Find where the given text appears and provide that cell's center as [x, y] coordinate. 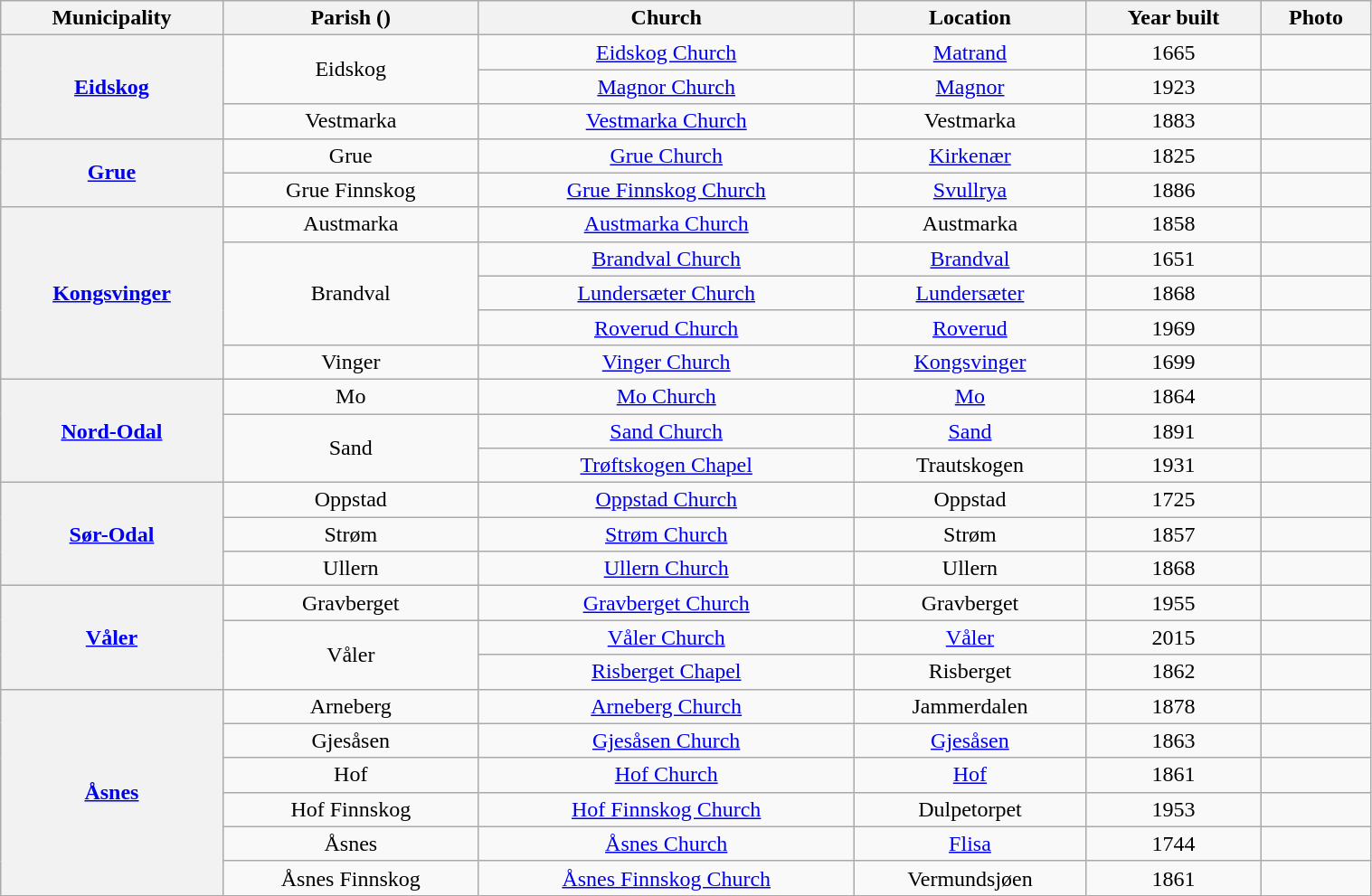
Strøm Church [666, 534]
1744 [1174, 844]
Vestmarka Church [666, 121]
Grue Finnskog [351, 190]
Nord-Odal [112, 430]
Municipality [112, 18]
Dulpetorpet [970, 809]
Sand Church [666, 431]
Parish () [351, 18]
Brandval Church [666, 259]
Gravberget Church [666, 603]
1923 [1174, 87]
Hof Finnskog [351, 809]
Roverud [970, 327]
Grue Finnskog Church [666, 190]
1931 [1174, 466]
Vinger Church [666, 362]
Magnor [970, 87]
Arneberg Church [666, 706]
1858 [1174, 224]
Austmarka Church [666, 224]
Sør-Odal [112, 534]
1863 [1174, 740]
1699 [1174, 362]
Åsnes Finnskog [351, 878]
1725 [1174, 500]
Jammerdalen [970, 706]
Vermundsjøen [970, 878]
Hof Finnskog Church [666, 809]
Lundersæter [970, 293]
1857 [1174, 534]
Gjesåsen Church [666, 740]
Lundersæter Church [666, 293]
1891 [1174, 431]
Year built [1174, 18]
Åsnes Church [666, 844]
Kirkenær [970, 156]
Oppstad Church [666, 500]
Hof Church [666, 775]
1969 [1174, 327]
Ullern Church [666, 569]
Matrand [970, 52]
Åsnes Finnskog Church [666, 878]
Vinger [351, 362]
1886 [1174, 190]
Flisa [970, 844]
1665 [1174, 52]
Våler Church [666, 637]
1953 [1174, 809]
Church [666, 18]
Risberget [970, 672]
Arneberg [351, 706]
Svullrya [970, 190]
1878 [1174, 706]
Trautskogen [970, 466]
Trøftskogen Chapel [666, 466]
1825 [1174, 156]
Risberget Chapel [666, 672]
Magnor Church [666, 87]
Photo [1316, 18]
Roverud Church [666, 327]
1883 [1174, 121]
1862 [1174, 672]
Location [970, 18]
2015 [1174, 637]
Eidskog Church [666, 52]
Grue Church [666, 156]
1955 [1174, 603]
1651 [1174, 259]
Mo Church [666, 396]
1864 [1174, 396]
